For the text-containing cell, return its midpoint in (x, y) coordinate format. 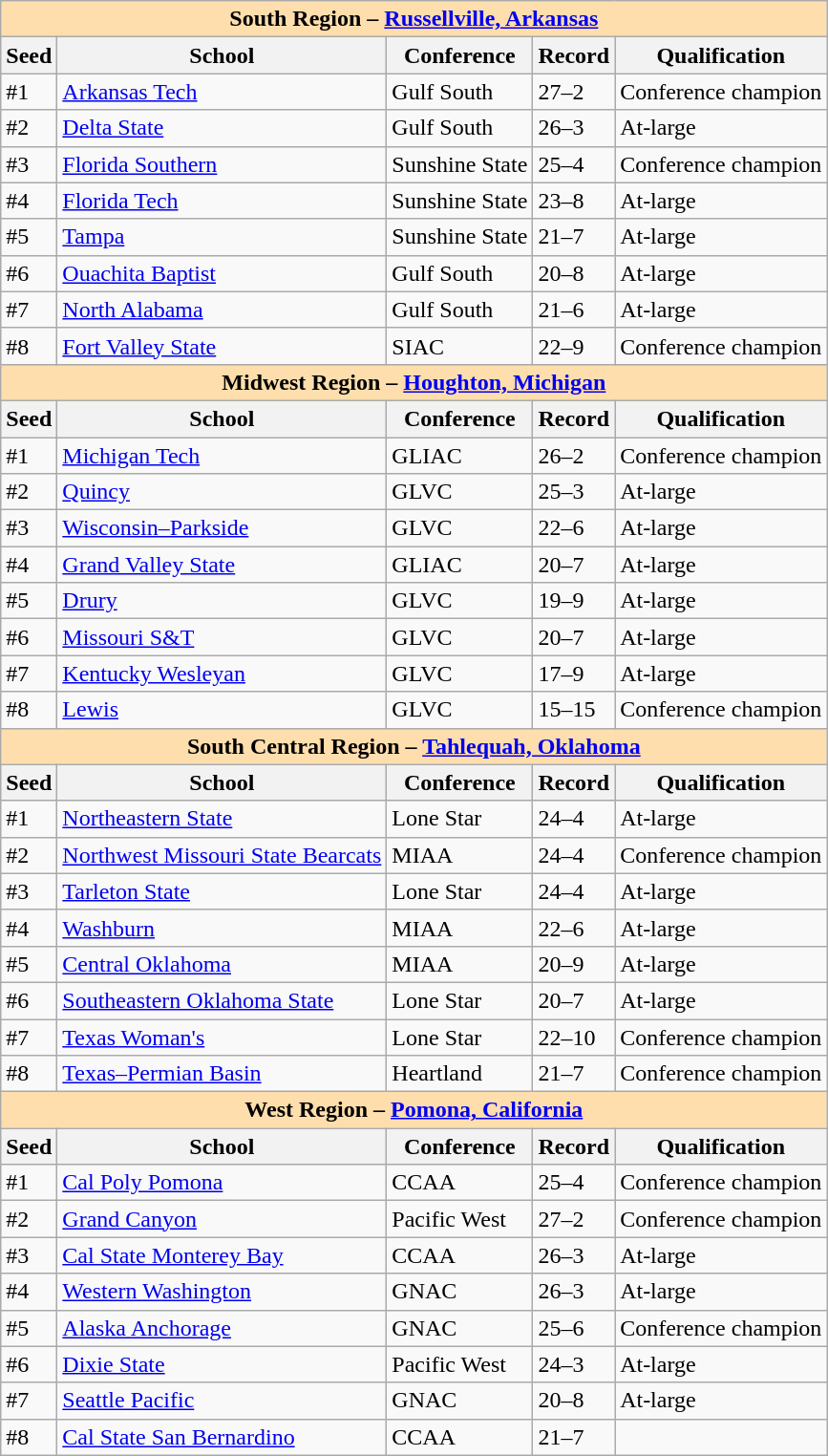
SIAC (460, 346)
Quincy (222, 492)
25–3 (574, 492)
Michigan Tech (222, 456)
Southeastern Oklahoma State (222, 1000)
Heartland (460, 1074)
Western Washington (222, 1292)
21–6 (574, 310)
17–9 (574, 674)
Northeastern State (222, 819)
Florida Tech (222, 201)
20–9 (574, 964)
Dixie State (222, 1364)
24–3 (574, 1364)
Alaska Anchorage (222, 1328)
Missouri S&T (222, 637)
Ouachita Baptist (222, 273)
Seattle Pacific (222, 1401)
South Region – Russellville, Arkansas (414, 19)
23–8 (574, 201)
Wisconsin–Parkside (222, 528)
Fort Valley State (222, 346)
Cal State San Bernardino (222, 1437)
Cal Poly Pomona (222, 1183)
Lewis (222, 710)
Cal State Monterey Bay (222, 1255)
North Alabama (222, 310)
Grand Valley State (222, 565)
Central Oklahoma (222, 964)
Florida Southern (222, 164)
Arkansas Tech (222, 92)
19–9 (574, 601)
22–10 (574, 1037)
Texas Woman's (222, 1037)
West Region – Pomona, California (414, 1110)
15–15 (574, 710)
Tampa (222, 237)
Tarleton State (222, 891)
25–6 (574, 1328)
Delta State (222, 128)
South Central Region – Tahlequah, Oklahoma (414, 746)
Midwest Region – Houghton, Michigan (414, 382)
22–9 (574, 346)
Northwest Missouri State Bearcats (222, 855)
26–2 (574, 456)
Grand Canyon (222, 1219)
Texas–Permian Basin (222, 1074)
Drury (222, 601)
Washburn (222, 928)
Kentucky Wesleyan (222, 674)
